Scan for the cell matching the given text and deliver its [X, Y] coordinate at center. 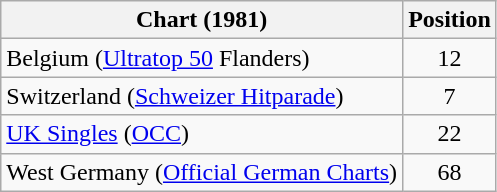
Belgium (Ultratop 50 Flanders) [202, 58]
68 [450, 172]
22 [450, 134]
Switzerland (Schweizer Hitparade) [202, 96]
Chart (1981) [202, 20]
Position [450, 20]
UK Singles (OCC) [202, 134]
7 [450, 96]
12 [450, 58]
West Germany (Official German Charts) [202, 172]
